Capture the cell that displays the provided text and extract its [X, Y] central coordinate. 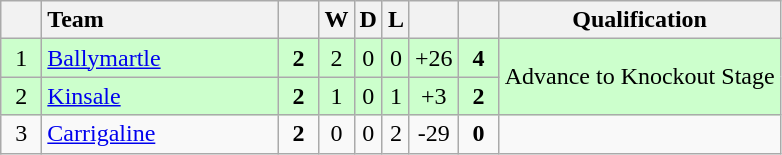
Advance to Knockout Stage [640, 77]
3 [22, 134]
+3 [434, 96]
Ballymartle [160, 58]
4 [478, 58]
D [368, 20]
L [396, 20]
Kinsale [160, 96]
Carrigaline [160, 134]
-29 [434, 134]
Team [160, 20]
W [336, 20]
+26 [434, 58]
Qualification [640, 20]
